Pinpoint the cell where the given text exists, returning its (X, Y) midpoint coordinate. 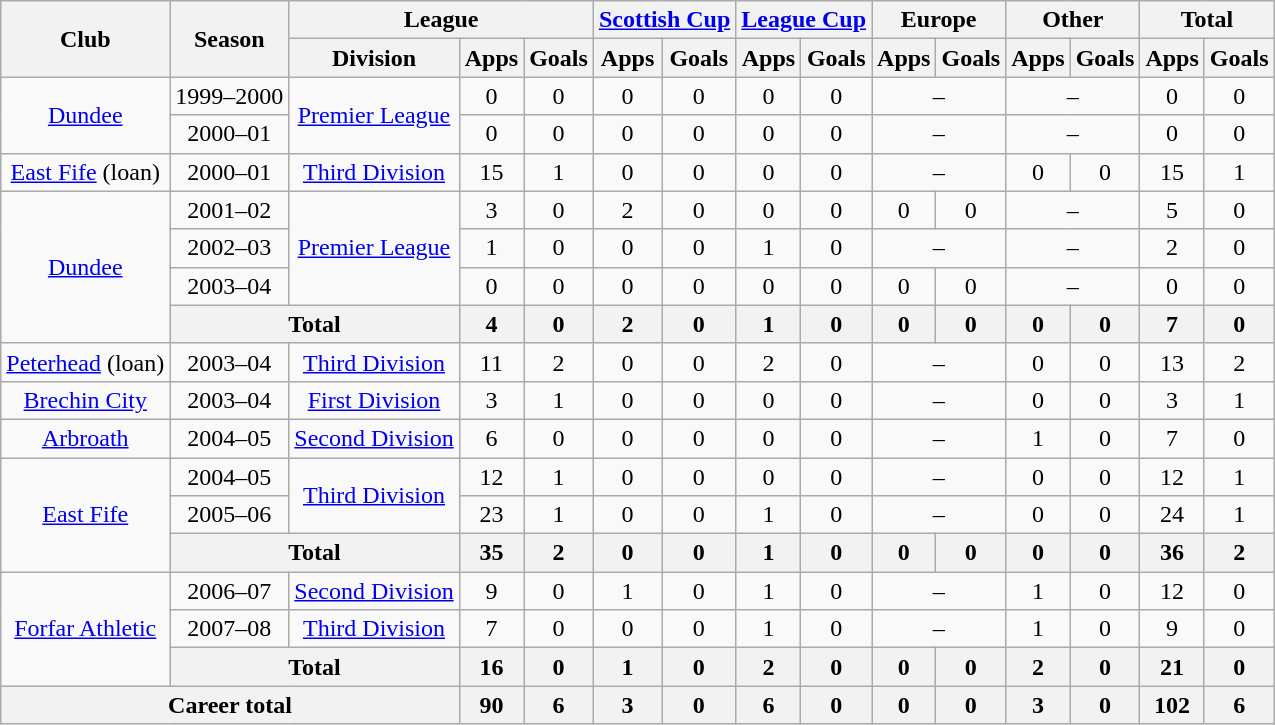
13 (1172, 362)
Division (374, 58)
East Fife (loan) (86, 172)
2001–02 (230, 210)
Club (86, 39)
90 (491, 705)
2002–03 (230, 248)
21 (1172, 667)
11 (491, 362)
First Division (374, 400)
23 (491, 515)
4 (491, 324)
Career total (230, 705)
102 (1172, 705)
League (442, 20)
Scottish Cup (664, 20)
24 (1172, 515)
East Fife (86, 515)
2005–06 (230, 515)
2007–08 (230, 629)
5 (1172, 210)
36 (1172, 553)
League Cup (804, 20)
Arbroath (86, 438)
Season (230, 39)
Peterhead (loan) (86, 362)
16 (491, 667)
Europe (939, 20)
2006–07 (230, 591)
Forfar Athletic (86, 629)
Brechin City (86, 400)
35 (491, 553)
Other (1073, 20)
1999–2000 (230, 96)
